Capture the cell that displays the provided text and extract its (X, Y) central coordinate. 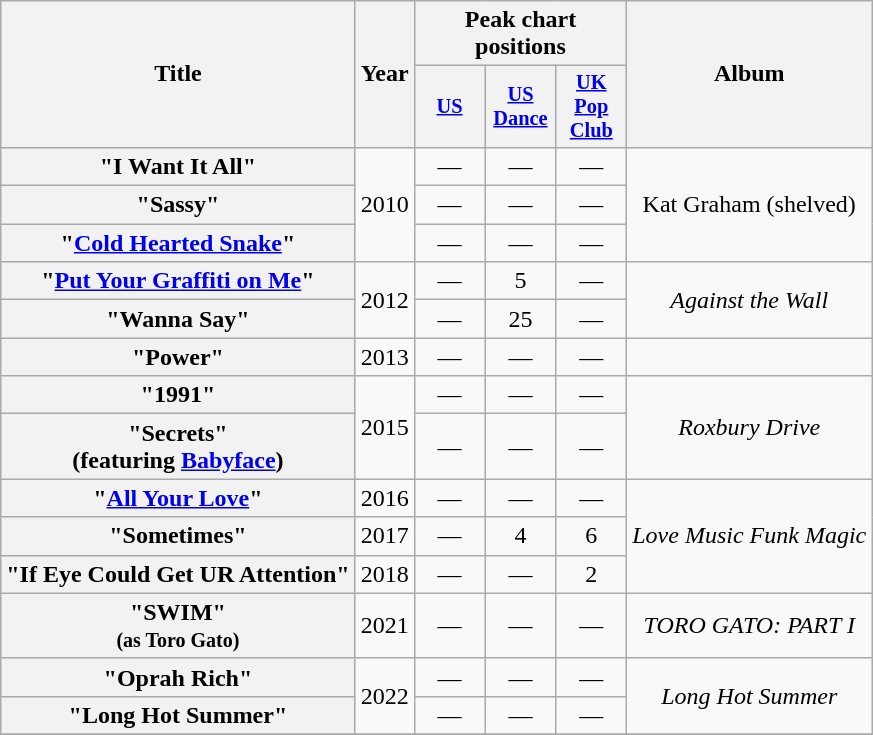
"Wanna Say" (178, 319)
"Secrets"(featuring Babyface) (178, 446)
Peak chart positions (520, 34)
US (450, 107)
6 (592, 536)
Against the Wall (750, 300)
"All Your Love" (178, 498)
"Oprah Rich" (178, 677)
Kat Graham (shelved) (750, 204)
Album (750, 74)
2021 (384, 626)
"If Eye Could Get UR Attention" (178, 574)
"Sassy" (178, 205)
"Power" (178, 357)
"SWIM" (as Toro Gato) (178, 626)
"Cold Hearted Snake" (178, 243)
Year (384, 74)
2016 (384, 498)
2013 (384, 357)
2 (592, 574)
2015 (384, 428)
"1991" (178, 395)
Long Hot Summer (750, 696)
Roxbury Drive (750, 428)
2018 (384, 574)
US Dance (520, 107)
2012 (384, 300)
2022 (384, 696)
"Put Your Graffiti on Me" (178, 281)
4 (520, 536)
25 (520, 319)
2017 (384, 536)
"I Want It All" (178, 166)
5 (520, 281)
Love Music Funk Magic (750, 536)
2010 (384, 204)
"Long Hot Summer" (178, 715)
Title (178, 74)
UK Pop Club (592, 107)
TORO GATO: PART I (750, 626)
"Sometimes" (178, 536)
